Output the [x, y] coordinate of the center of the cell containing the given text.  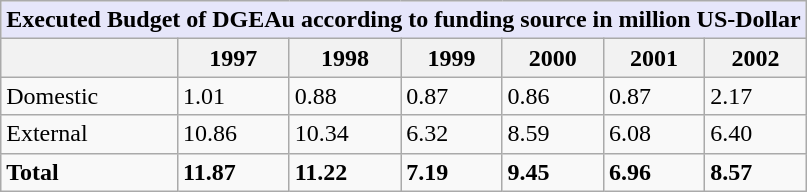
2001 [654, 58]
8.57 [756, 172]
7.19 [452, 172]
6.40 [756, 134]
11.87 [234, 172]
11.22 [345, 172]
0.88 [345, 96]
2000 [552, 58]
1998 [345, 58]
1.01 [234, 96]
1999 [452, 58]
8.59 [552, 134]
6.32 [452, 134]
6.08 [654, 134]
10.34 [345, 134]
Executed Budget of DGEAu according to funding source in million US-Dollar [404, 20]
6.96 [654, 172]
2.17 [756, 96]
Total [90, 172]
0.86 [552, 96]
1997 [234, 58]
9.45 [552, 172]
10.86 [234, 134]
Domestic [90, 96]
2002 [756, 58]
External [90, 134]
